Output the (x, y) coordinate of the center of the cell containing the given text.  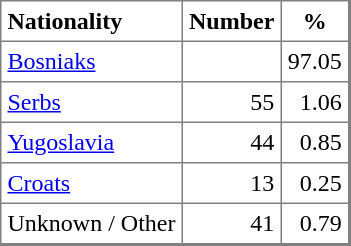
97.05 (315, 61)
1.06 (315, 102)
Bosniaks (92, 61)
41 (232, 224)
0.85 (315, 142)
Yugoslavia (92, 142)
% (315, 21)
0.79 (315, 224)
13 (232, 183)
44 (232, 142)
Croats (92, 183)
Nationality (92, 21)
Unknown / Other (92, 224)
Serbs (92, 102)
0.25 (315, 183)
Number (232, 21)
55 (232, 102)
